Extract the (X, Y) coordinate from the center of the cell holding the provided text.  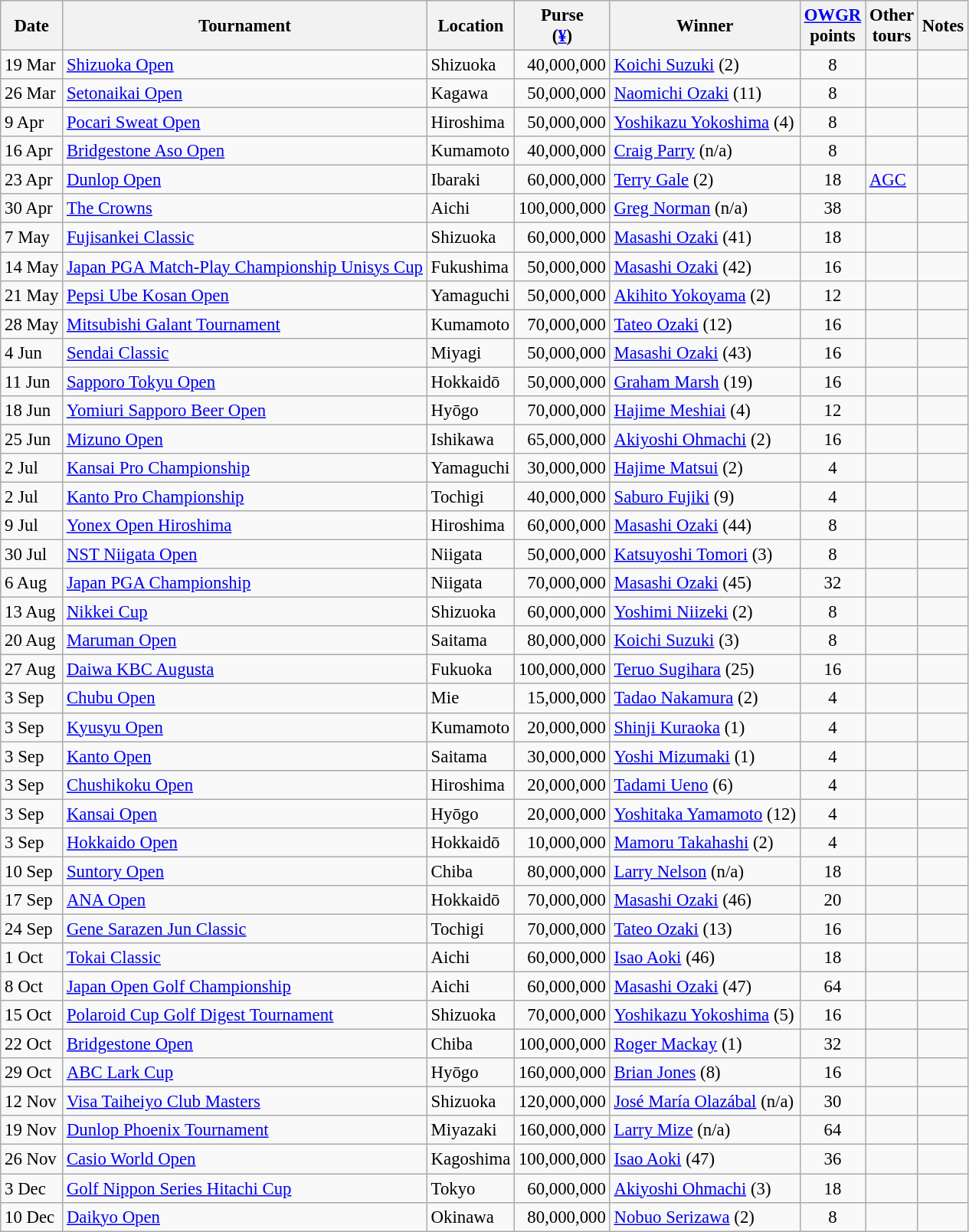
Polaroid Cup Golf Digest Tournament (245, 1015)
Terry Gale (2) (705, 180)
Bridgestone Open (245, 1044)
19 Nov (32, 1130)
Saburo Fujiki (9) (705, 496)
Shinji Kuraoka (1) (705, 727)
Dunlop Phoenix Tournament (245, 1130)
Daiwa KBC Augusta (245, 670)
Fukuoka (470, 670)
Tateo Ozaki (12) (705, 324)
Casio World Open (245, 1159)
Suntory Open (245, 871)
Masashi Ozaki (46) (705, 900)
Miyagi (470, 352)
Japan Open Golf Championship (245, 987)
Yonex Open Hiroshima (245, 526)
Koichi Suzuki (3) (705, 641)
30 Apr (32, 209)
26 Nov (32, 1159)
30 Jul (32, 555)
Hokkaido Open (245, 843)
Yoshitaka Yamamoto (12) (705, 814)
Isao Aoki (46) (705, 958)
Visa Taiheiyo Club Masters (245, 1102)
Kanto Pro Championship (245, 496)
16 Apr (32, 151)
Masashi Ozaki (41) (705, 238)
Fukushima (470, 267)
Roger Mackay (1) (705, 1044)
Daikyo Open (245, 1217)
Yoshikazu Yokoshima (5) (705, 1015)
Akihito Yokoyama (2) (705, 295)
20 Aug (32, 641)
Bridgestone Aso Open (245, 151)
Kyusyu Open (245, 727)
Masashi Ozaki (47) (705, 987)
Katsuyoshi Tomori (3) (705, 555)
Tokai Classic (245, 958)
1 Oct (32, 958)
10 Dec (32, 1217)
Akiyoshi Ohmachi (2) (705, 439)
26 Mar (32, 93)
Date (32, 26)
Akiyoshi Ohmachi (3) (705, 1188)
Ishikawa (470, 439)
Chushikoku Open (245, 785)
ANA Open (245, 900)
Teruo Sugihara (25) (705, 670)
Naomichi Ozaki (11) (705, 93)
Yoshikazu Yokoshima (4) (705, 123)
Chubu Open (245, 699)
Kansai Open (245, 814)
Mitsubishi Galant Tournament (245, 324)
Nikkei Cup (245, 612)
Masashi Ozaki (45) (705, 583)
Notes (942, 26)
12 Nov (32, 1102)
Brian Jones (8) (705, 1073)
Tadao Nakamura (2) (705, 699)
Japan PGA Championship (245, 583)
Setonaikai Open (245, 93)
Sapporo Tokyu Open (245, 382)
Gene Sarazen Jun Classic (245, 929)
Sendai Classic (245, 352)
24 Sep (32, 929)
Okinawa (470, 1217)
Mizuno Open (245, 439)
36 (832, 1159)
Pepsi Ube Kosan Open (245, 295)
Tadami Ueno (6) (705, 785)
10 Sep (32, 871)
Maruman Open (245, 641)
65,000,000 (562, 439)
Yoshi Mizumaki (1) (705, 756)
The Crowns (245, 209)
6 Aug (32, 583)
7 May (32, 238)
Mamoru Takahashi (2) (705, 843)
Shizuoka Open (245, 65)
Winner (705, 26)
14 May (32, 267)
OWGRpoints (832, 26)
Masashi Ozaki (43) (705, 352)
Fujisankei Classic (245, 238)
Kagawa (470, 93)
Masashi Ozaki (44) (705, 526)
21 May (32, 295)
38 (832, 209)
Kansai Pro Championship (245, 468)
10,000,000 (562, 843)
13 Aug (32, 612)
30 (832, 1102)
AGC (892, 180)
Golf Nippon Series Hitachi Cup (245, 1188)
Larry Nelson (n/a) (705, 871)
NST Niigata Open (245, 555)
120,000,000 (562, 1102)
15 Oct (32, 1015)
8 Oct (32, 987)
Hajime Meshiai (4) (705, 411)
29 Oct (32, 1073)
Masashi Ozaki (42) (705, 267)
15,000,000 (562, 699)
Yoshimi Niizeki (2) (705, 612)
Location (470, 26)
Mie (470, 699)
Tournament (245, 26)
23 Apr (32, 180)
Dunlop Open (245, 180)
Pocari Sweat Open (245, 123)
9 Jul (32, 526)
Tateo Ozaki (13) (705, 929)
9 Apr (32, 123)
Ibaraki (470, 180)
4 Jun (32, 352)
Yomiuri Sapporo Beer Open (245, 411)
Greg Norman (n/a) (705, 209)
Miyazaki (470, 1130)
Purse(¥) (562, 26)
Isao Aoki (47) (705, 1159)
25 Jun (32, 439)
20 (832, 900)
Koichi Suzuki (2) (705, 65)
Graham Marsh (19) (705, 382)
18 Jun (32, 411)
Hajime Matsui (2) (705, 468)
Larry Mize (n/a) (705, 1130)
José María Olazábal (n/a) (705, 1102)
Craig Parry (n/a) (705, 151)
28 May (32, 324)
ABC Lark Cup (245, 1073)
22 Oct (32, 1044)
Kagoshima (470, 1159)
Othertours (892, 26)
Tokyo (470, 1188)
Japan PGA Match-Play Championship Unisys Cup (245, 267)
11 Jun (32, 382)
3 Dec (32, 1188)
17 Sep (32, 900)
Kanto Open (245, 756)
19 Mar (32, 65)
Nobuo Serizawa (2) (705, 1217)
27 Aug (32, 670)
